Return the (x, y) coordinate for the center point of the cell that contains the specified text.  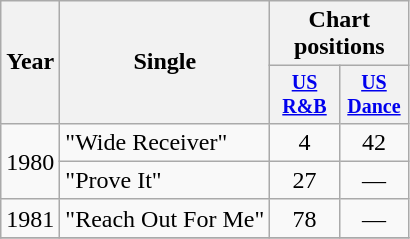
1981 (30, 218)
Chart positions (340, 34)
27 (304, 180)
"Wide Receiver" (165, 142)
Year (30, 62)
"Reach Out For Me" (165, 218)
4 (304, 142)
"Prove It" (165, 180)
78 (304, 218)
Single (165, 62)
1980 (30, 161)
42 (374, 142)
USDance (374, 94)
USR&B (304, 94)
